Provide the (X, Y) coordinate of the cell's center where the given text is located.  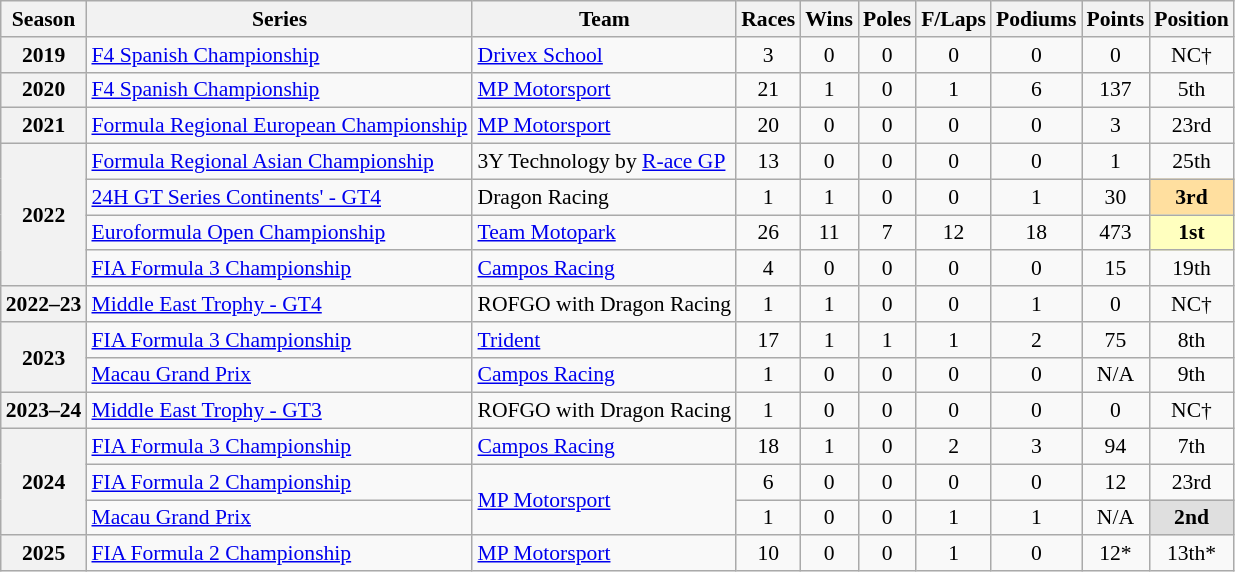
7 (887, 233)
Points (1116, 19)
2022–23 (44, 304)
13 (768, 162)
8th (1191, 340)
Euroformula Open Championship (279, 233)
21 (768, 90)
Formula Regional European Championship (279, 126)
Poles (887, 19)
473 (1116, 233)
1st (1191, 233)
Series (279, 19)
2020 (44, 90)
2021 (44, 126)
3Y Technology by R-ace GP (604, 162)
2nd (1191, 518)
20 (768, 126)
Team (604, 19)
9th (1191, 375)
F/Laps (954, 19)
Middle East Trophy - GT4 (279, 304)
19th (1191, 269)
Drivex School (604, 55)
12* (1116, 554)
Middle East Trophy - GT3 (279, 411)
2024 (44, 482)
17 (768, 340)
Races (768, 19)
4 (768, 269)
30 (1116, 197)
7th (1191, 447)
2022 (44, 215)
Podiums (1036, 19)
Position (1191, 19)
3rd (1191, 197)
Wins (829, 19)
Dragon Racing (604, 197)
26 (768, 233)
15 (1116, 269)
2023–24 (44, 411)
Season (44, 19)
Trident (604, 340)
75 (1116, 340)
11 (829, 233)
Formula Regional Asian Championship (279, 162)
25th (1191, 162)
13th* (1191, 554)
24H GT Series Continents' - GT4 (279, 197)
94 (1116, 447)
2019 (44, 55)
5th (1191, 90)
2023 (44, 358)
137 (1116, 90)
2025 (44, 554)
10 (768, 554)
Team Motopark (604, 233)
